From the cell containing the given text, extract its center point as (x, y) coordinate. 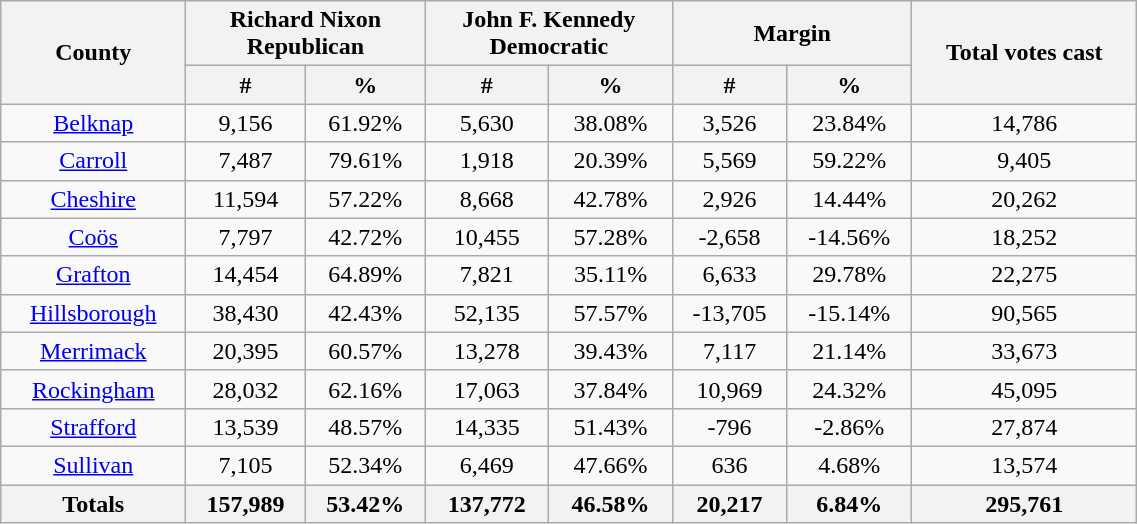
10,969 (729, 389)
64.89% (365, 275)
7,797 (246, 237)
20,262 (1024, 199)
48.57% (365, 427)
-15.14% (850, 313)
24.32% (850, 389)
14,786 (1024, 123)
57.57% (611, 313)
13,539 (246, 427)
Margin (792, 34)
9,405 (1024, 161)
636 (729, 465)
42.43% (365, 313)
7,117 (729, 351)
9,156 (246, 123)
2,926 (729, 199)
5,569 (729, 161)
61.92% (365, 123)
29.78% (850, 275)
52,135 (487, 313)
20,217 (729, 503)
7,105 (246, 465)
17,063 (487, 389)
27,874 (1024, 427)
20,395 (246, 351)
-2.86% (850, 427)
Strafford (94, 427)
18,252 (1024, 237)
57.22% (365, 199)
Merrimack (94, 351)
Carroll (94, 161)
14.44% (850, 199)
-13,705 (729, 313)
53.42% (365, 503)
-796 (729, 427)
38.08% (611, 123)
21.14% (850, 351)
Sullivan (94, 465)
13,278 (487, 351)
28,032 (246, 389)
Coös (94, 237)
13,574 (1024, 465)
57.28% (611, 237)
60.57% (365, 351)
22,275 (1024, 275)
62.16% (365, 389)
42.72% (365, 237)
Cheshire (94, 199)
-2,658 (729, 237)
79.61% (365, 161)
37.84% (611, 389)
Grafton (94, 275)
Total votes cast (1024, 52)
137,772 (487, 503)
5,630 (487, 123)
14,335 (487, 427)
7,487 (246, 161)
Totals (94, 503)
John F. KennedyDemocratic (548, 34)
4.68% (850, 465)
Richard NixonRepublican (306, 34)
45,095 (1024, 389)
1,918 (487, 161)
46.58% (611, 503)
6,633 (729, 275)
90,565 (1024, 313)
47.66% (611, 465)
35.11% (611, 275)
14,454 (246, 275)
Rockingham (94, 389)
11,594 (246, 199)
20.39% (611, 161)
Hillsborough (94, 313)
10,455 (487, 237)
59.22% (850, 161)
Belknap (94, 123)
42.78% (611, 199)
295,761 (1024, 503)
33,673 (1024, 351)
3,526 (729, 123)
6.84% (850, 503)
51.43% (611, 427)
52.34% (365, 465)
8,668 (487, 199)
7,821 (487, 275)
23.84% (850, 123)
6,469 (487, 465)
39.43% (611, 351)
-14.56% (850, 237)
County (94, 52)
157,989 (246, 503)
38,430 (246, 313)
